Identify which cell holds the provided text, then report its [x, y] central coordinate. 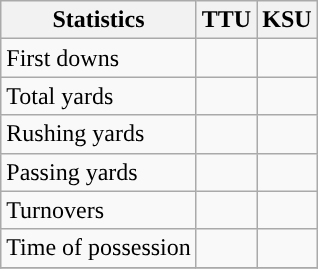
Statistics [99, 20]
Time of possession [99, 248]
TTU [226, 20]
First downs [99, 58]
KSU [287, 20]
Total yards [99, 96]
Rushing yards [99, 134]
Turnovers [99, 210]
Passing yards [99, 172]
